Search for the cell housing the specified text and yield its [x, y] center coordinate. 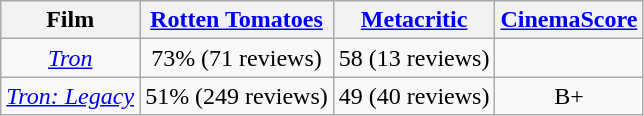
CinemaScore [569, 20]
73% (71 reviews) [237, 58]
Film [70, 20]
Metacritic [414, 20]
Rotten Tomatoes [237, 20]
B+ [569, 96]
49 (40 reviews) [414, 96]
51% (249 reviews) [237, 96]
58 (13 reviews) [414, 58]
Tron [70, 58]
Tron: Legacy [70, 96]
